Search for the cell housing the specified text and yield its (X, Y) center coordinate. 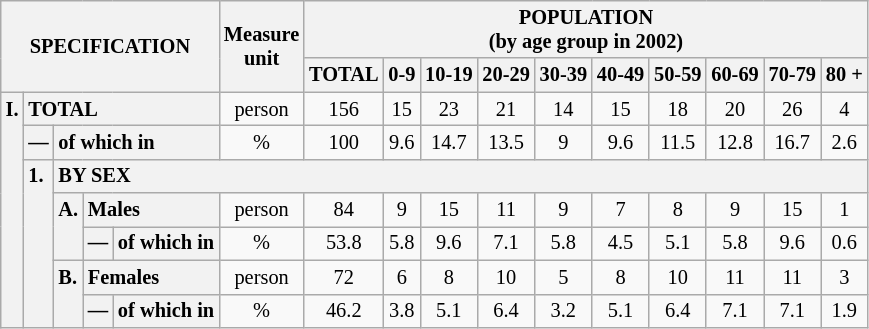
16.7 (792, 142)
14 (564, 109)
10-19 (448, 75)
84 (344, 210)
1 (844, 210)
7 (620, 210)
3 (844, 277)
53.8 (344, 243)
11.5 (678, 142)
30-39 (564, 75)
4 (844, 109)
50-59 (678, 75)
14.7 (448, 142)
100 (344, 142)
18 (678, 109)
POPULATION (by age group in 2002) (586, 29)
12.8 (734, 142)
5 (564, 277)
Measure unit (262, 46)
1. (38, 243)
3.2 (564, 311)
3.8 (402, 311)
I. (12, 210)
72 (344, 277)
A. (68, 226)
1.9 (844, 311)
Males (151, 210)
70-79 (792, 75)
80 + (844, 75)
BY SEX (461, 176)
156 (344, 109)
0-9 (402, 75)
4.5 (620, 243)
26 (792, 109)
B. (68, 294)
SPECIFICATION (110, 46)
20-29 (506, 75)
40-49 (620, 75)
0.6 (844, 243)
23 (448, 109)
21 (506, 109)
13.5 (506, 142)
6 (402, 277)
46.2 (344, 311)
60-69 (734, 75)
Females (151, 277)
20 (734, 109)
2.6 (844, 142)
